For the text-containing cell, return its midpoint in [x, y] coordinate format. 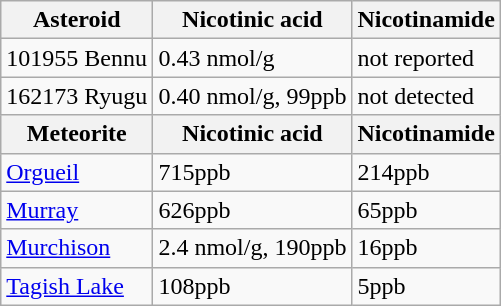
0.43 nmol/g [252, 58]
5ppb [426, 286]
Orgueil [77, 172]
0.40 nmol/g, 99ppb [252, 96]
Murray [77, 210]
65ppb [426, 210]
162173 Ryugu [77, 96]
715ppb [252, 172]
Tagish Lake [77, 286]
Murchison [77, 248]
214ppb [426, 172]
not detected [426, 96]
not reported [426, 58]
Meteorite [77, 134]
16ppb [426, 248]
2.4 nmol/g, 190ppb [252, 248]
626ppb [252, 210]
108ppb [252, 286]
Asteroid [77, 20]
101955 Bennu [77, 58]
